Extract the (x, y) coordinate from the center of the cell holding the provided text.  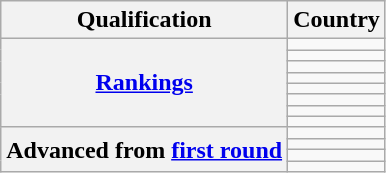
Advanced from first round (144, 149)
Qualification (144, 20)
Rankings (144, 83)
Country (337, 20)
